Locate the cell with the specified text and output its [X, Y] center coordinate. 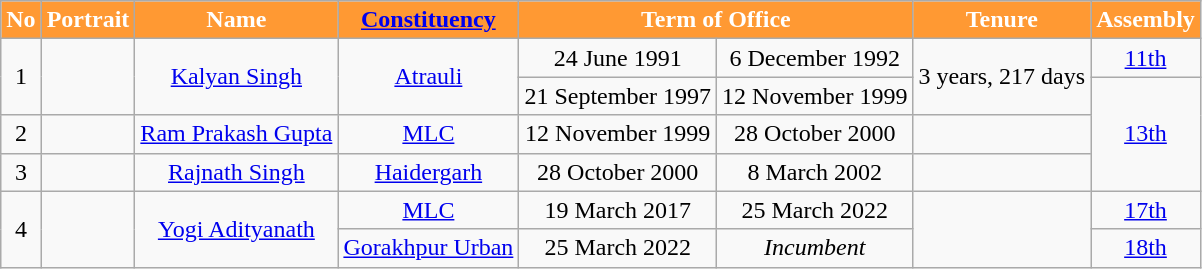
Kalyan Singh [236, 77]
3 [21, 172]
Constituency [428, 20]
2 [21, 134]
8 March 2002 [815, 172]
Gorakhpur Urban [428, 248]
Atrauli [428, 77]
17th [1146, 210]
Yogi Adityanath [236, 229]
6 December 1992 [815, 58]
13th [1146, 134]
4 [21, 229]
19 March 2017 [618, 210]
11th [1146, 58]
3 years, 217 days [1002, 77]
Incumbent [815, 248]
Name [236, 20]
No [21, 20]
Ram Prakash Gupta [236, 134]
1 [21, 77]
18th [1146, 248]
Assembly [1146, 20]
21 September 1997 [618, 96]
Rajnath Singh [236, 172]
Term of Office [716, 20]
Haidergarh [428, 172]
24 June 1991 [618, 58]
Tenure [1002, 20]
Portrait [88, 20]
